From the cell containing the given text, extract its center point as [X, Y] coordinate. 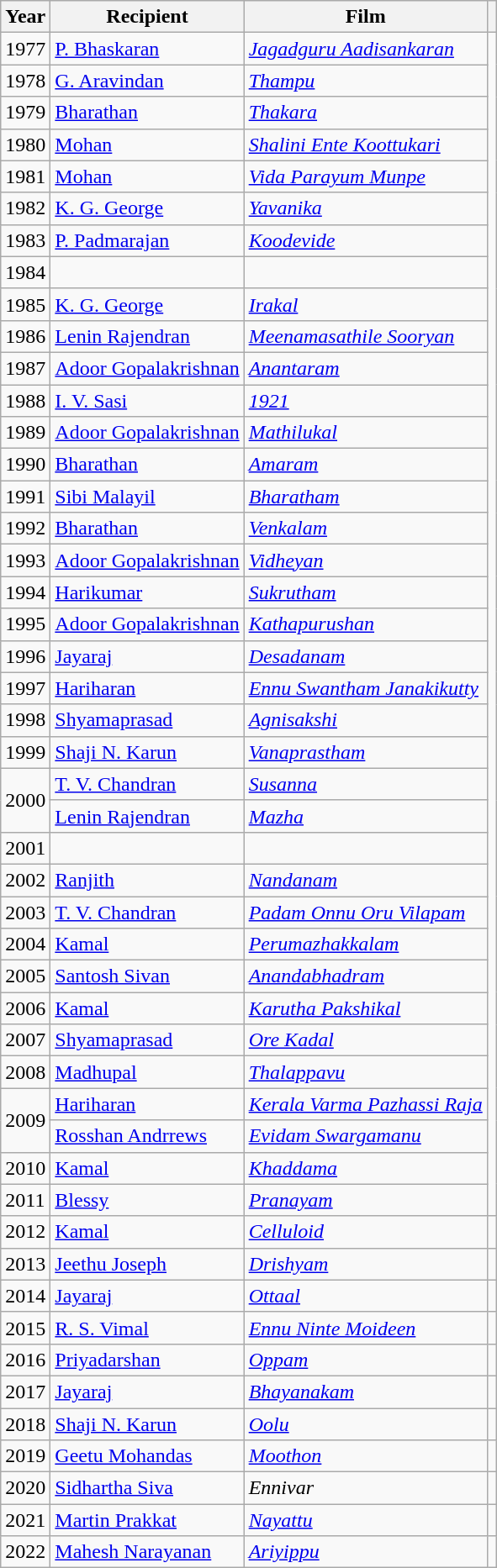
Martin Prakkat [147, 1520]
Susanna [365, 784]
2004 [25, 944]
2005 [25, 976]
1983 [25, 240]
1986 [25, 336]
Drishyam [365, 1264]
Ottaal [365, 1296]
Perumazhakkalam [365, 944]
Mathilukal [365, 433]
Oppam [365, 1360]
Nandanam [365, 880]
Padam Onnu Oru Vilapam [365, 912]
1979 [25, 113]
Nayattu [365, 1520]
1988 [25, 401]
Ore Kadal [365, 1040]
Venkalam [365, 529]
Ennivar [365, 1488]
Thakara [365, 113]
1996 [25, 656]
2016 [25, 1360]
2013 [25, 1264]
Year [25, 17]
2012 [25, 1232]
Kathapurushan [365, 624]
Harikumar [147, 592]
1992 [25, 529]
Bhayanakam [365, 1392]
1982 [25, 208]
Sibi Malayil [147, 497]
Jagadguru Aadisankaran [365, 49]
Agnisakshi [365, 720]
Oolu [365, 1424]
2006 [25, 1008]
2000 [25, 800]
2022 [25, 1552]
Ariyippu [365, 1552]
Thampu [365, 81]
1981 [25, 176]
1990 [25, 465]
Kerala Varma Pazhassi Raja [365, 1104]
I. V. Sasi [147, 401]
P. Padmarajan [147, 240]
1997 [25, 688]
Evidam Swargamanu [365, 1136]
2014 [25, 1296]
1994 [25, 592]
Sidhartha Siva [147, 1488]
1993 [25, 560]
R. S. Vimal [147, 1328]
G. Aravindan [147, 81]
2003 [25, 912]
1999 [25, 752]
1985 [25, 304]
Ennu Swantham Janakikutty [365, 688]
Santosh Sivan [147, 976]
1980 [25, 145]
2008 [25, 1072]
Geetu Mohandas [147, 1456]
2002 [25, 880]
Bharatham [365, 497]
Anantaram [365, 368]
Vidheyan [365, 560]
Karutha Pakshikal [365, 1008]
Rosshan Andrrews [147, 1136]
P. Bhaskaran [147, 49]
Yavanika [365, 208]
1987 [25, 368]
Ranjith [147, 880]
Meenamasathile Sooryan [365, 336]
Desadanam [365, 656]
2007 [25, 1040]
Moothon [365, 1456]
2011 [25, 1200]
Priyadarshan [147, 1360]
Celluloid [365, 1232]
2015 [25, 1328]
1984 [25, 272]
1998 [25, 720]
Mahesh Narayanan [147, 1552]
Madhupal [147, 1072]
2017 [25, 1392]
Recipient [147, 17]
2009 [25, 1120]
Thalappavu [365, 1072]
1991 [25, 497]
2001 [25, 848]
Film [365, 17]
Pranayam [365, 1200]
Vanaprastham [365, 752]
1995 [25, 624]
2018 [25, 1424]
Koodevide [365, 240]
2019 [25, 1456]
2010 [25, 1168]
Amaram [365, 465]
Vida Parayum Munpe [365, 176]
1989 [25, 433]
Shalini Ente Koottukari [365, 145]
Blessy [147, 1200]
1978 [25, 81]
Irakal [365, 304]
Sukrutham [365, 592]
2021 [25, 1520]
Khaddama [365, 1168]
Mazha [365, 816]
Jeethu Joseph [147, 1264]
Ennu Ninte Moideen [365, 1328]
1977 [25, 49]
1921 [365, 401]
Anandabhadram [365, 976]
2020 [25, 1488]
